Determine the [X, Y] coordinate at the center of the cell enclosing the given text.  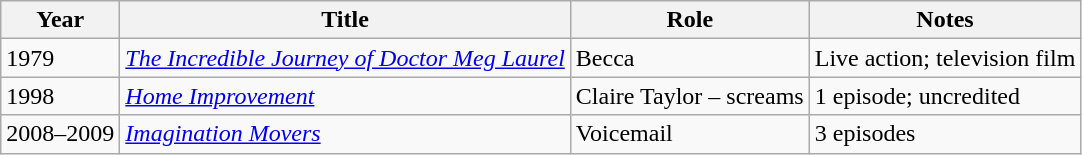
Role [690, 20]
1 episode; uncredited [945, 96]
1979 [60, 58]
Live action; television film [945, 58]
2008–2009 [60, 134]
Becca [690, 58]
Imagination Movers [346, 134]
Title [346, 20]
1998 [60, 96]
The Incredible Journey of Doctor Meg Laurel [346, 58]
3 episodes [945, 134]
Home Improvement [346, 96]
Year [60, 20]
Voicemail [690, 134]
Claire Taylor – screams [690, 96]
Notes [945, 20]
